Scan for the cell matching the given text and deliver its (X, Y) coordinate at center. 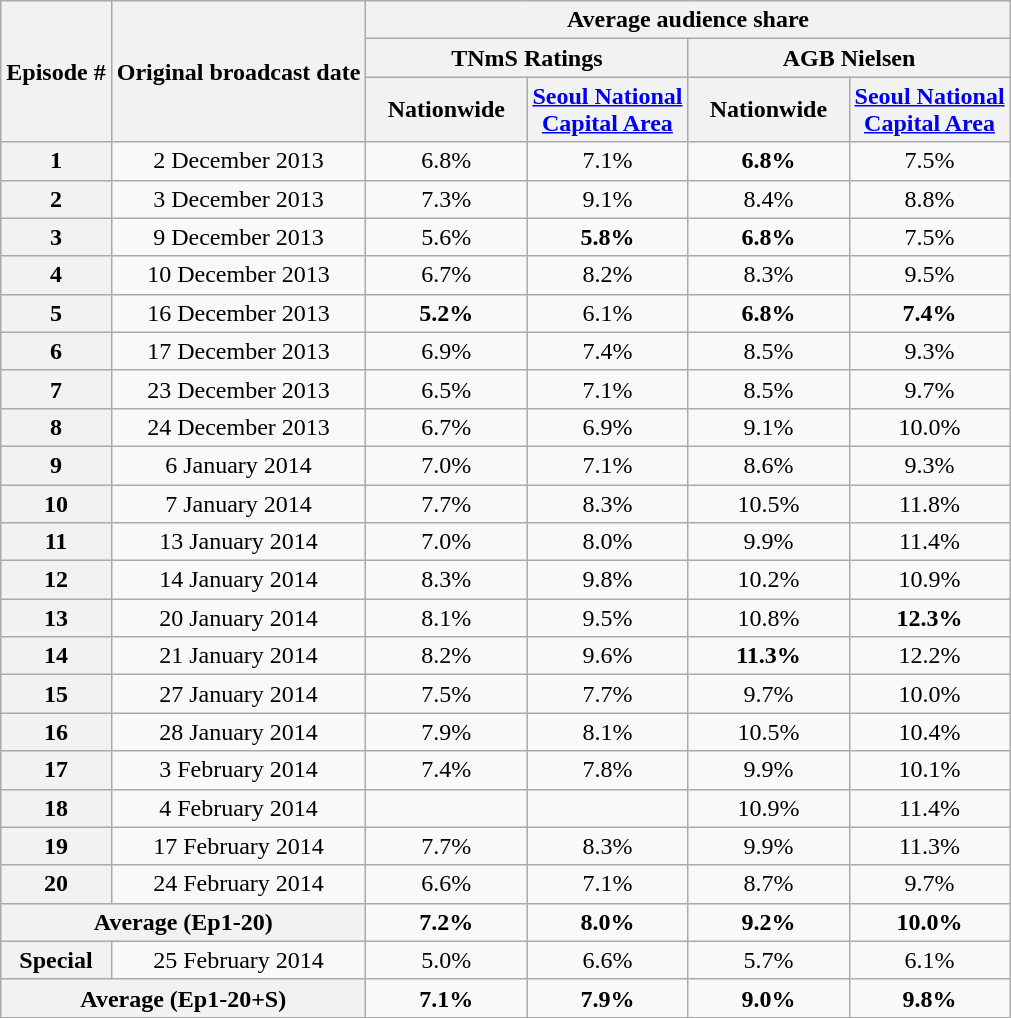
AGB Nielsen (849, 58)
24 December 2013 (238, 427)
Average (Ep1-20+S) (184, 998)
13 (56, 618)
10.4% (930, 732)
27 January 2014 (238, 694)
17 December 2013 (238, 351)
20 (56, 884)
13 January 2014 (238, 542)
2 December 2013 (238, 161)
28 January 2014 (238, 732)
5.2% (446, 313)
Average (Ep1-20) (184, 922)
19 (56, 846)
3 February 2014 (238, 770)
7.2% (446, 922)
6.5% (446, 389)
4 February 2014 (238, 808)
10 December 2013 (238, 275)
8.7% (768, 884)
9.0% (768, 998)
8.4% (768, 199)
25 February 2014 (238, 960)
5.8% (608, 237)
18 (56, 808)
6 January 2014 (238, 465)
5.7% (768, 960)
8.6% (768, 465)
Original broadcast date (238, 72)
5 (56, 313)
15 (56, 694)
12.2% (930, 656)
TNmS Ratings (527, 58)
5.0% (446, 960)
10.1% (930, 770)
11 (56, 542)
14 (56, 656)
11.8% (930, 503)
9 December 2013 (238, 237)
17 February 2014 (238, 846)
10.2% (768, 580)
3 December 2013 (238, 199)
Average audience share (688, 20)
1 (56, 161)
9.2% (768, 922)
3 (56, 237)
21 January 2014 (238, 656)
8 (56, 427)
17 (56, 770)
14 January 2014 (238, 580)
12.3% (930, 618)
9 (56, 465)
7.3% (446, 199)
20 January 2014 (238, 618)
8.8% (930, 199)
Episode # (56, 72)
6 (56, 351)
16 December 2013 (238, 313)
12 (56, 580)
7.8% (608, 770)
10.8% (768, 618)
16 (56, 732)
7 January 2014 (238, 503)
4 (56, 275)
7 (56, 389)
10 (56, 503)
5.6% (446, 237)
Special (56, 960)
9.6% (608, 656)
23 December 2013 (238, 389)
2 (56, 199)
24 February 2014 (238, 884)
